Extract the (X, Y) coordinate from the center of the cell holding the provided text.  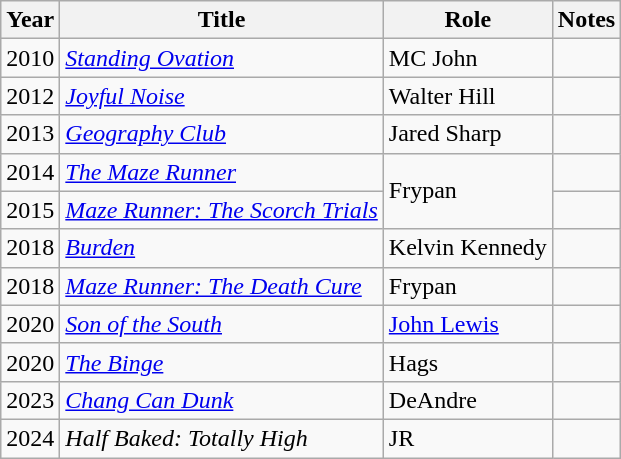
2015 (30, 210)
The Maze Runner (222, 172)
John Lewis (468, 324)
2024 (30, 438)
2013 (30, 134)
JR (468, 438)
Half Baked: Totally High (222, 438)
Jared Sharp (468, 134)
Geography Club (222, 134)
Burden (222, 248)
2010 (30, 58)
DeAndre (468, 400)
MC John (468, 58)
Son of the South (222, 324)
Year (30, 20)
2012 (30, 96)
Maze Runner: The Death Cure (222, 286)
Standing Ovation (222, 58)
Walter Hill (468, 96)
Role (468, 20)
The Binge (222, 362)
Hags (468, 362)
Title (222, 20)
Notes (586, 20)
2014 (30, 172)
Kelvin Kennedy (468, 248)
Chang Can Dunk (222, 400)
2023 (30, 400)
Joyful Noise (222, 96)
Maze Runner: The Scorch Trials (222, 210)
